Pinpoint the cell where the given text exists, returning its (X, Y) midpoint coordinate. 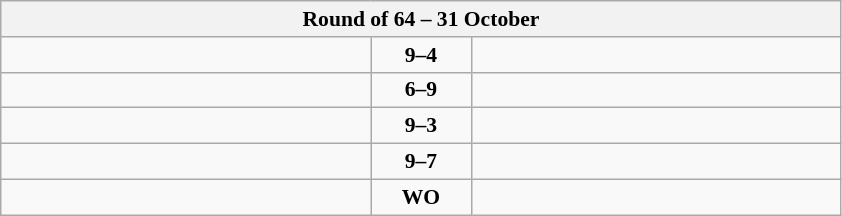
9–3 (421, 126)
9–4 (421, 55)
9–7 (421, 162)
6–9 (421, 90)
Round of 64 – 31 October (421, 19)
WO (421, 197)
